Search for the cell housing the specified text and yield its (x, y) center coordinate. 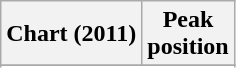
Chart (2011) (72, 34)
Peakposition (188, 34)
